Find where the given text appears and provide that cell's center as (X, Y) coordinate. 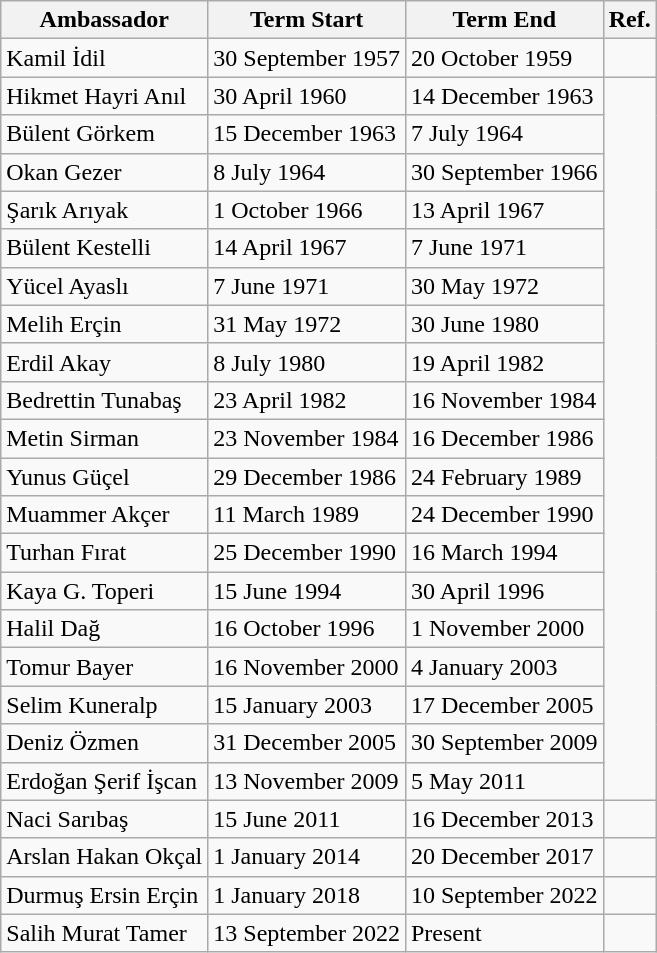
29 December 1986 (307, 477)
Selim Kuneralp (104, 705)
Şarık Arıyak (104, 210)
13 November 2009 (307, 781)
15 January 2003 (307, 705)
Halil Dağ (104, 629)
1 January 2018 (307, 895)
1 November 2000 (504, 629)
Naci Sarıbaş (104, 819)
20 December 2017 (504, 857)
Deniz Özmen (104, 743)
Term End (504, 20)
16 November 1984 (504, 400)
10 September 2022 (504, 895)
25 December 1990 (307, 553)
20 October 1959 (504, 58)
Ref. (630, 20)
Tomur Bayer (104, 667)
30 April 1960 (307, 96)
30 September 1957 (307, 58)
Melih Erçin (104, 324)
15 December 1963 (307, 134)
15 June 2011 (307, 819)
23 November 1984 (307, 438)
30 June 1980 (504, 324)
15 June 1994 (307, 591)
Kaya G. Toperi (104, 591)
Kamil İdil (104, 58)
Okan Gezer (104, 172)
Ambassador (104, 20)
16 October 1996 (307, 629)
30 April 1996 (504, 591)
31 December 2005 (307, 743)
Yücel Ayaslı (104, 286)
Bülent Kestelli (104, 248)
Muammer Akçer (104, 515)
Turhan Fırat (104, 553)
Term Start (307, 20)
13 April 1967 (504, 210)
11 March 1989 (307, 515)
Yunus Güçel (104, 477)
Bedrettin Tunabaş (104, 400)
7 July 1964 (504, 134)
30 September 1966 (504, 172)
16 November 2000 (307, 667)
17 December 2005 (504, 705)
19 April 1982 (504, 362)
24 December 1990 (504, 515)
Arslan Hakan Okçal (104, 857)
24 February 1989 (504, 477)
5 May 2011 (504, 781)
Hikmet Hayri Anıl (104, 96)
30 September 2009 (504, 743)
31 May 1972 (307, 324)
30 May 1972 (504, 286)
14 December 1963 (504, 96)
1 January 2014 (307, 857)
23 April 1982 (307, 400)
4 January 2003 (504, 667)
1 October 1966 (307, 210)
16 December 2013 (504, 819)
8 July 1980 (307, 362)
13 September 2022 (307, 933)
Metin Sirman (104, 438)
8 July 1964 (307, 172)
Salih Murat Tamer (104, 933)
Durmuş Ersin Erçin (104, 895)
Erdil Akay (104, 362)
16 December 1986 (504, 438)
Present (504, 933)
Bülent Görkem (104, 134)
Erdoğan Şerif İşcan (104, 781)
14 April 1967 (307, 248)
16 March 1994 (504, 553)
